Identify which cell holds the provided text, then report its (X, Y) central coordinate. 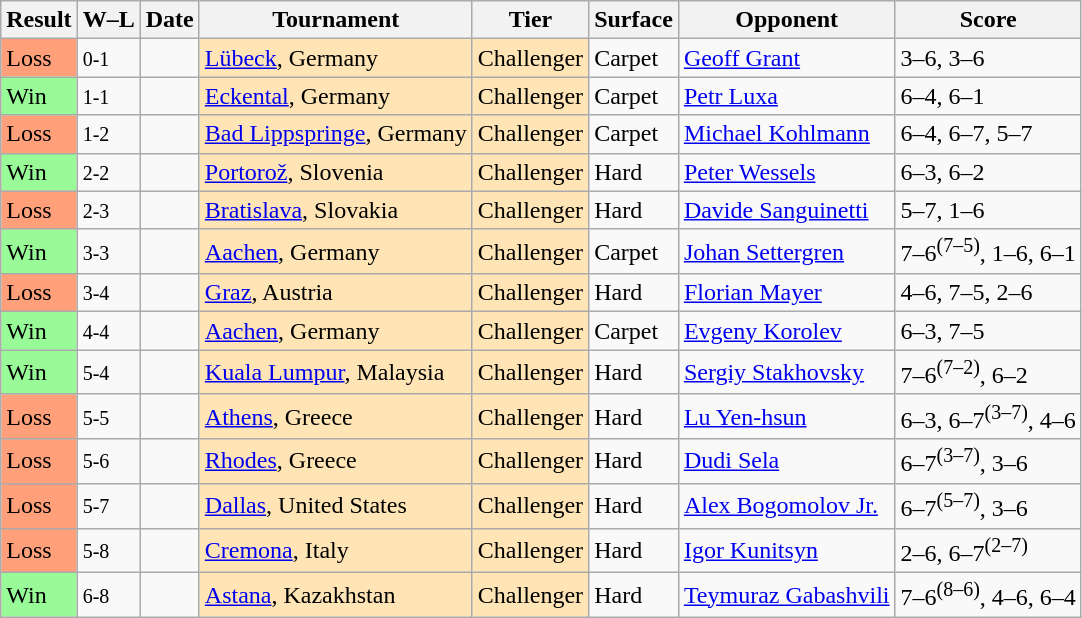
Alex Bogomolov Jr. (786, 506)
Dallas, United States (336, 506)
Date (170, 20)
Evgeny Korolev (786, 331)
5-6 (108, 462)
Rhodes, Greece (336, 462)
Result (39, 20)
W–L (108, 20)
Florian Mayer (786, 293)
Dudi Sela (786, 462)
6-8 (108, 596)
5–7, 1–6 (988, 210)
Cremona, Italy (336, 550)
Opponent (786, 20)
Graz, Austria (336, 293)
0-1 (108, 58)
3–6, 3–6 (988, 58)
5-5 (108, 416)
Sergiy Stakhovsky (786, 372)
6–4, 6–1 (988, 96)
7–6(8–6), 4–6, 6–4 (988, 596)
1-1 (108, 96)
Peter Wessels (786, 172)
6–7(3–7), 3–6 (988, 462)
5-8 (108, 550)
3-4 (108, 293)
Michael Kohlmann (786, 134)
Lübeck, Germany (336, 58)
6–3, 6–2 (988, 172)
Lu Yen-hsun (786, 416)
Petr Luxa (786, 96)
2-3 (108, 210)
4–6, 7–5, 2–6 (988, 293)
Astana, Kazakhstan (336, 596)
Surface (634, 20)
6–4, 6–7, 5–7 (988, 134)
Portorož, Slovenia (336, 172)
Geoff Grant (786, 58)
Eckental, Germany (336, 96)
1-2 (108, 134)
Davide Sanguinetti (786, 210)
Tier (530, 20)
Kuala Lumpur, Malaysia (336, 372)
5-4 (108, 372)
Athens, Greece (336, 416)
Tournament (336, 20)
Igor Kunitsyn (786, 550)
Teymuraz Gabashvili (786, 596)
6–7(5–7), 3–6 (988, 506)
2-2 (108, 172)
7–6(7–5), 1–6, 6–1 (988, 252)
Johan Settergren (786, 252)
Bratislava, Slovakia (336, 210)
6–3, 6–7(3–7), 4–6 (988, 416)
4-4 (108, 331)
Score (988, 20)
6–3, 7–5 (988, 331)
3-3 (108, 252)
5-7 (108, 506)
Bad Lippspringe, Germany (336, 134)
2–6, 6–7(2–7) (988, 550)
7–6(7–2), 6–2 (988, 372)
